Identify which cell holds the provided text, then report its (x, y) central coordinate. 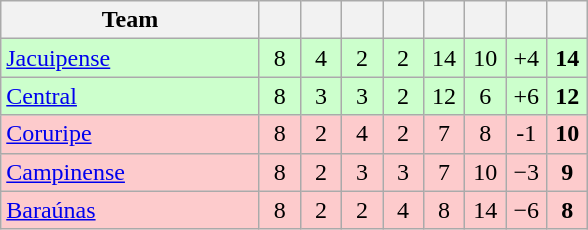
-1 (526, 134)
+6 (526, 96)
Campinense (130, 172)
Coruripe (130, 134)
Team (130, 20)
9 (568, 172)
Central (130, 96)
6 (486, 96)
Baraúnas (130, 210)
−3 (526, 172)
Jacuipense (130, 58)
−6 (526, 210)
+4 (526, 58)
